Extract the (x, y) coordinate from the center of the cell holding the provided text.  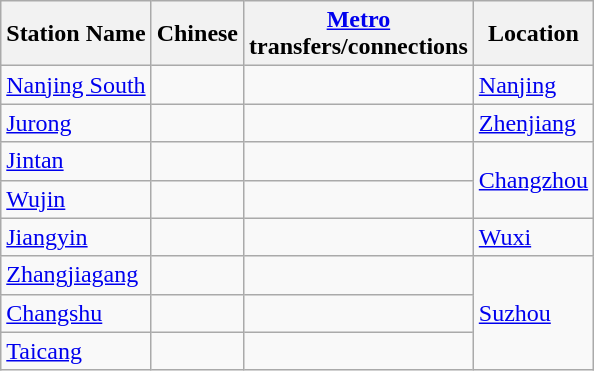
Changshu (76, 313)
Nanjing (533, 85)
Location (533, 34)
Chinese (197, 34)
Wujin (76, 199)
Station Name (76, 34)
Jiangyin (76, 237)
Taicang (76, 351)
Jurong (76, 123)
Wuxi (533, 237)
Metrotransfers/connections (359, 34)
Changzhou (533, 180)
Nanjing South (76, 85)
Zhenjiang (533, 123)
Jintan (76, 161)
Zhangjiagang (76, 275)
Suzhou (533, 313)
